Extract the (x, y) coordinate from the center of the cell holding the provided text.  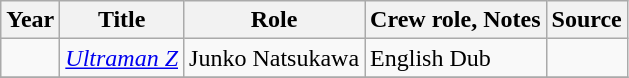
Title (122, 20)
Crew role, Notes (456, 20)
Source (586, 20)
Year (30, 20)
English Dub (456, 58)
Role (274, 20)
Junko Natsukawa (274, 58)
Ultraman Z (122, 58)
